From the cell containing the given text, extract its center point as (X, Y) coordinate. 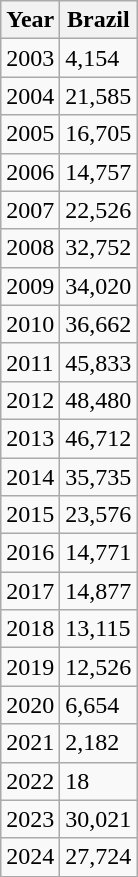
2024 (30, 857)
2006 (30, 172)
2009 (30, 286)
2015 (30, 515)
2023 (30, 819)
21,585 (98, 96)
48,480 (98, 400)
22,526 (98, 210)
2007 (30, 210)
6,654 (98, 705)
2014 (30, 477)
27,724 (98, 857)
2017 (30, 591)
4,154 (98, 58)
2020 (30, 705)
2019 (30, 667)
12,526 (98, 667)
2,182 (98, 743)
32,752 (98, 248)
14,757 (98, 172)
23,576 (98, 515)
35,735 (98, 477)
Year (30, 20)
16,705 (98, 134)
Brazil (98, 20)
2010 (30, 324)
2004 (30, 96)
2011 (30, 362)
2022 (30, 781)
30,021 (98, 819)
2005 (30, 134)
13,115 (98, 629)
2003 (30, 58)
2021 (30, 743)
2008 (30, 248)
2016 (30, 553)
2012 (30, 400)
36,662 (98, 324)
18 (98, 781)
46,712 (98, 438)
45,833 (98, 362)
2018 (30, 629)
14,877 (98, 591)
14,771 (98, 553)
34,020 (98, 286)
2013 (30, 438)
